Return (x, y) of the center of cell containing provided text 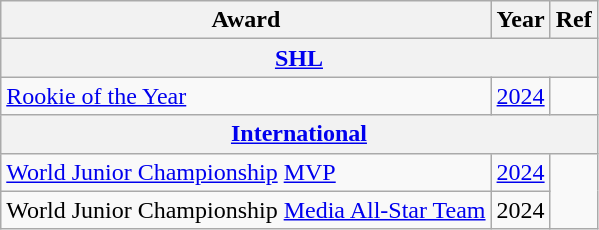
Year (520, 20)
World Junior Championship MVP (246, 172)
International (299, 134)
Ref (574, 20)
World Junior Championship Media All-Star Team (246, 210)
Award (246, 20)
Rookie of the Year (246, 96)
SHL (299, 58)
